For the text-containing cell, return its midpoint in [X, Y] coordinate format. 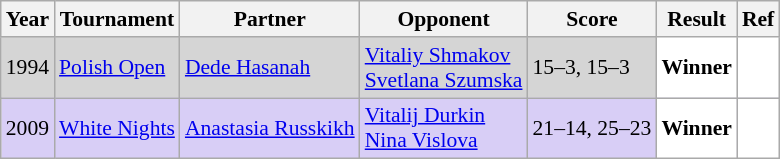
Ref [758, 19]
1994 [28, 68]
2009 [28, 128]
Dede Hasanah [270, 68]
Result [696, 19]
Year [28, 19]
White Nights [117, 128]
Vitaliy Shmakov Svetlana Szumska [444, 68]
Tournament [117, 19]
21–14, 25–23 [592, 128]
Anastasia Russkikh [270, 128]
Partner [270, 19]
Opponent [444, 19]
Vitalij Durkin Nina Vislova [444, 128]
Score [592, 19]
Polish Open [117, 68]
15–3, 15–3 [592, 68]
